Determine the (x, y) coordinate at the center of the cell enclosing the given text.  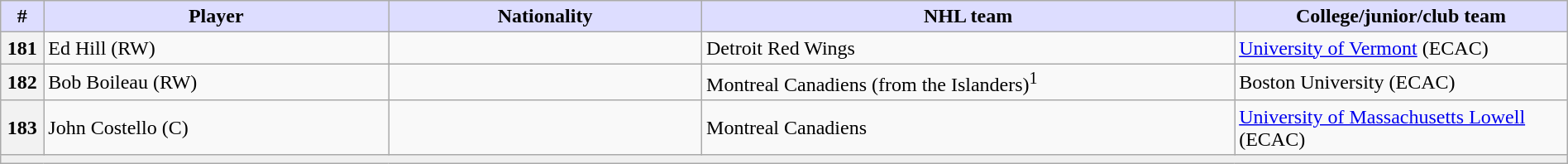
College/junior/club team (1401, 17)
NHL team (968, 17)
181 (22, 48)
183 (22, 128)
University of Vermont (ECAC) (1401, 48)
Bob Boileau (RW) (217, 83)
Detroit Red Wings (968, 48)
Boston University (ECAC) (1401, 83)
Montreal Canadiens (968, 128)
Ed Hill (RW) (217, 48)
Montreal Canadiens (from the Islanders)1 (968, 83)
Nationality (546, 17)
182 (22, 83)
University of Massachusetts Lowell (ECAC) (1401, 128)
John Costello (C) (217, 128)
Player (217, 17)
# (22, 17)
